Identify which cell holds the provided text, then report its [X, Y] central coordinate. 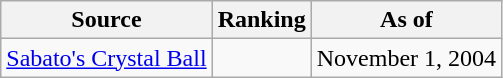
As of [406, 20]
Source [106, 20]
Sabato's Crystal Ball [106, 58]
November 1, 2004 [406, 58]
Ranking [262, 20]
